Identify which cell holds the provided text, then report its (x, y) central coordinate. 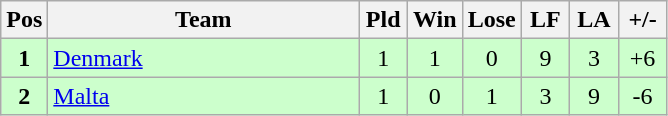
LF (546, 20)
+6 (642, 58)
Pos (24, 20)
Lose (492, 20)
Malta (204, 96)
Win (434, 20)
2 (24, 96)
LA (594, 20)
Pld (384, 20)
Team (204, 20)
Denmark (204, 58)
-6 (642, 96)
+/- (642, 20)
